Pinpoint the cell where the given text exists, returning its (x, y) midpoint coordinate. 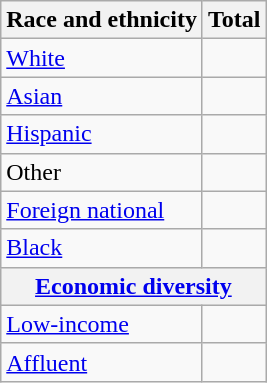
Race and ethnicity (102, 20)
Black (102, 248)
White (102, 58)
Foreign national (102, 210)
Low-income (102, 324)
Asian (102, 96)
Other (102, 172)
Economic diversity (134, 286)
Hispanic (102, 134)
Total (234, 20)
Affluent (102, 362)
